Capture the cell that displays the provided text and extract its (x, y) central coordinate. 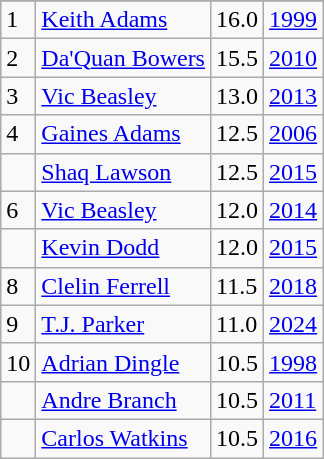
11.0 (236, 324)
1999 (294, 20)
2013 (294, 96)
1 (18, 20)
10 (18, 362)
Da'Quan Bowers (124, 58)
T.J. Parker (124, 324)
Kevin Dodd (124, 248)
16.0 (236, 20)
4 (18, 134)
13.0 (236, 96)
11.5 (236, 286)
Carlos Watkins (124, 438)
3 (18, 96)
Keith Adams (124, 20)
Gaines Adams (124, 134)
2018 (294, 286)
2 (18, 58)
15.5 (236, 58)
Andre Branch (124, 400)
2016 (294, 438)
6 (18, 210)
Adrian Dingle (124, 362)
2024 (294, 324)
2006 (294, 134)
8 (18, 286)
2010 (294, 58)
2014 (294, 210)
9 (18, 324)
Clelin Ferrell (124, 286)
Shaq Lawson (124, 172)
1998 (294, 362)
2011 (294, 400)
